Determine the (X, Y) coordinate at the center of the cell enclosing the given text.  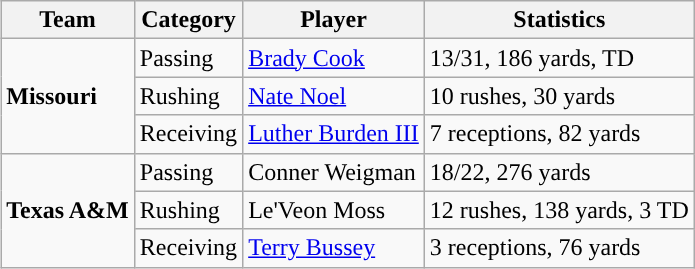
Le'Veon Moss (334, 210)
3 receptions, 76 yards (559, 248)
10 rushes, 30 yards (559, 96)
Terry Bussey (334, 248)
Team (68, 20)
Statistics (559, 20)
Player (334, 20)
Conner Weigman (334, 172)
18/22, 276 yards (559, 172)
Luther Burden III (334, 134)
7 receptions, 82 yards (559, 134)
Texas A&M (68, 210)
Category (188, 20)
13/31, 186 yards, TD (559, 58)
Nate Noel (334, 96)
Missouri (68, 96)
12 rushes, 138 yards, 3 TD (559, 210)
Brady Cook (334, 58)
